Output the [X, Y] coordinate of the center of the cell containing the given text.  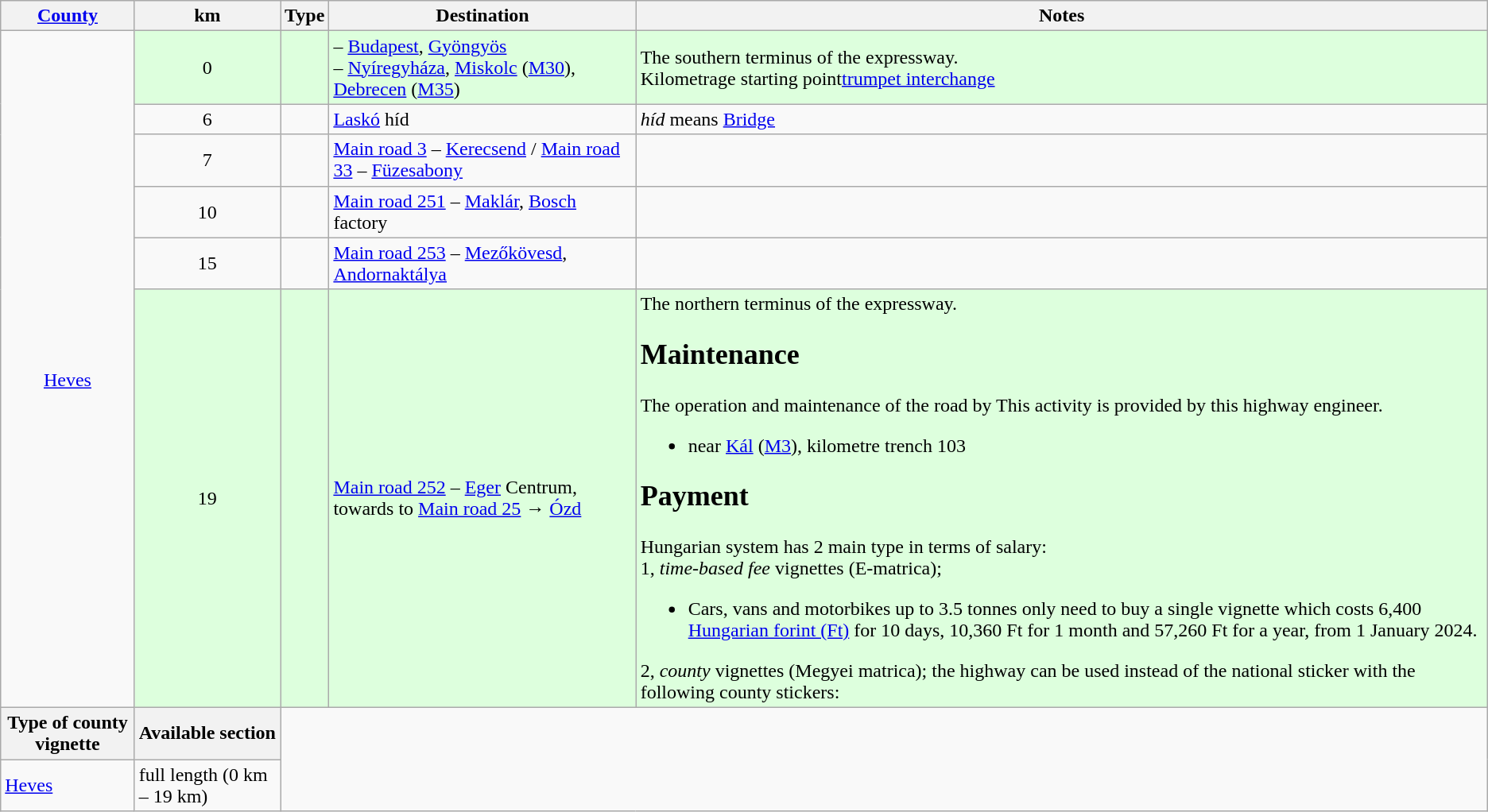
Main road 3 – Kerecsend / Main road 33 – Füzesabony [482, 160]
7 [207, 160]
Available section [207, 734]
Main road 251 – Maklár, Bosch factory [482, 211]
15 [207, 264]
Notes [1062, 16]
– Budapest, Gyöngyös – Nyíregyháza, Miskolc (M30), Debrecen (M35) [482, 68]
Type [305, 16]
Type of county vignette [68, 734]
19 [207, 498]
híd means Bridge [1062, 119]
km [207, 16]
Main road 253 – Mezőkövesd, Andornaktálya [482, 264]
County [68, 16]
0 [207, 68]
The southern terminus of the expressway.Kilometrage starting pointtrumpet interchange [1062, 68]
full length (0 km – 19 km) [207, 785]
6 [207, 119]
Main road 252 – Eger Centrum, towards to Main road 25 → Ózd [482, 498]
Destination [482, 16]
10 [207, 211]
Laskó híd [482, 119]
